Search for the cell housing the specified text and yield its (X, Y) center coordinate. 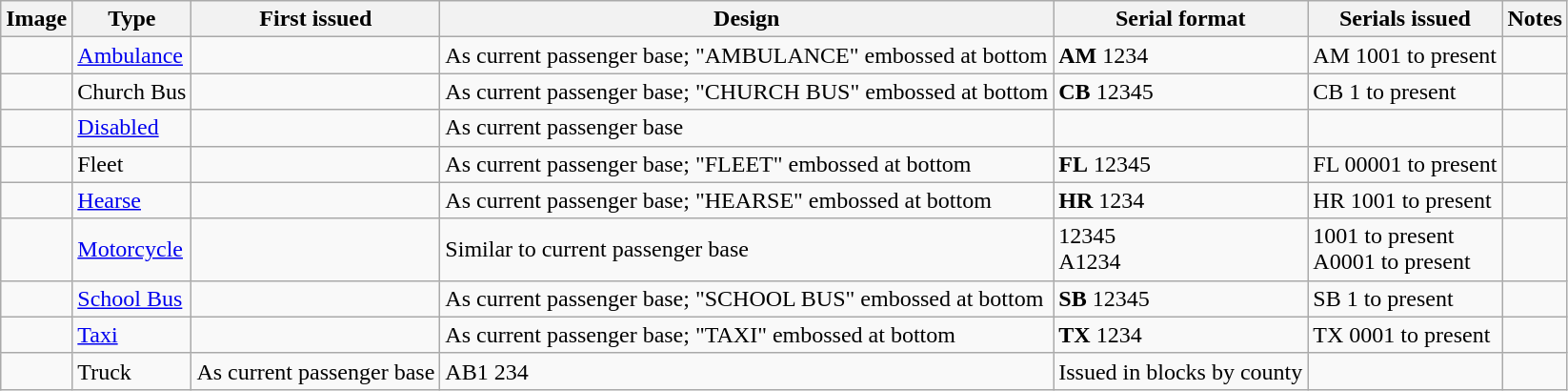
Truck (131, 371)
Hearse (131, 200)
AB1 234 (747, 371)
TX 1234 (1181, 335)
As current passenger base; "CHURCH BUS" embossed at bottom (747, 92)
Similar to current passenger base (747, 250)
SB 12345 (1181, 298)
SB 1 to present (1405, 298)
Image (36, 19)
Notes (1535, 19)
FL 00001 to present (1405, 164)
HR 1234 (1181, 200)
Disabled (131, 128)
Ambulance (131, 55)
Serial format (1181, 19)
CB 12345 (1181, 92)
12345 A1234 (1181, 250)
As current passenger base; "TAXI" embossed at bottom (747, 335)
As current passenger base; "AMBULANCE" embossed at bottom (747, 55)
Motorcycle (131, 250)
Design (747, 19)
HR 1001 to present (1405, 200)
As current passenger base; "FLEET" embossed at bottom (747, 164)
CB 1 to present (1405, 92)
FL 12345 (1181, 164)
TX 0001 to present (1405, 335)
Fleet (131, 164)
Type (131, 19)
As current passenger base; "SCHOOL BUS" embossed at bottom (747, 298)
Issued in blocks by county (1181, 371)
1001 to present A0001 to present (1405, 250)
Serials issued (1405, 19)
AM 1001 to present (1405, 55)
As current passenger base; "HEARSE" embossed at bottom (747, 200)
School Bus (131, 298)
Taxi (131, 335)
Church Bus (131, 92)
AM 1234 (1181, 55)
First issued (316, 19)
